Pinpoint the cell where the given text exists, returning its [X, Y] midpoint coordinate. 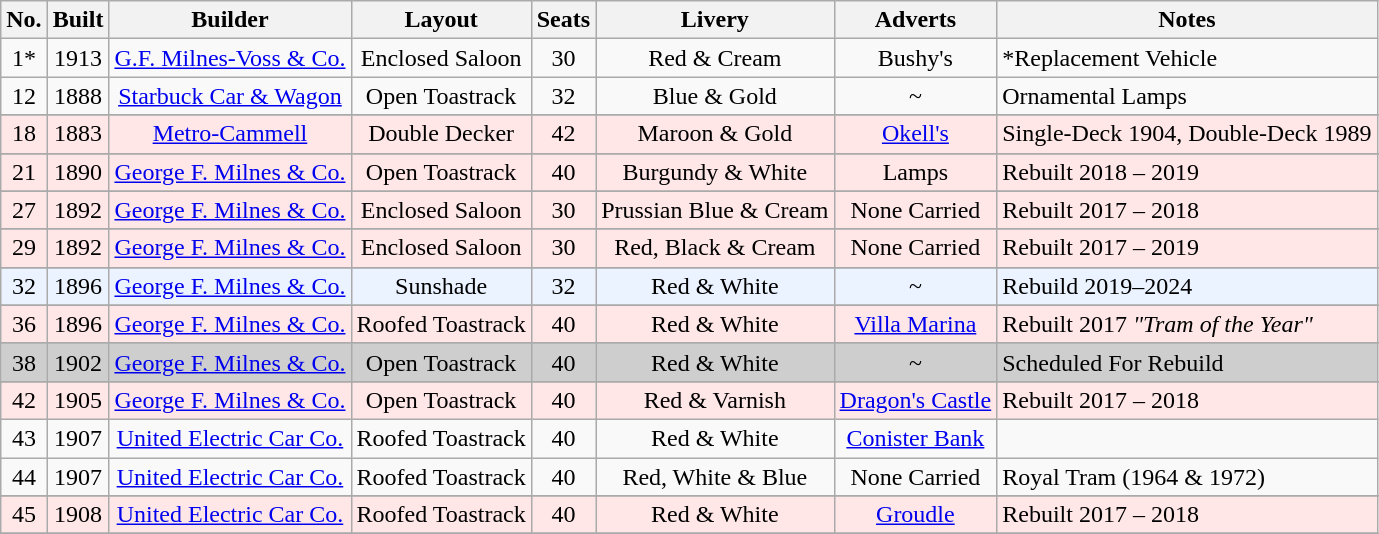
Red & Cream [715, 58]
Rebuilt 2017 "Tram of the Year" [1187, 324]
44 [24, 477]
Groudle [916, 515]
Burgundy & White [715, 172]
Dragon's Castle [916, 400]
Scheduled For Rebuild [1187, 362]
Prussian Blue & Cream [715, 210]
Red & Varnish [715, 400]
Starbuck Car & Wagon [230, 96]
45 [24, 515]
18 [24, 134]
Conister Bank [916, 438]
1902 [78, 362]
Lamps [916, 172]
Double Decker [441, 134]
21 [24, 172]
43 [24, 438]
Layout [441, 20]
Rebuilt 2018 – 2019 [1187, 172]
1883 [78, 134]
Adverts [916, 20]
Maroon & Gold [715, 134]
Notes [1187, 20]
27 [24, 210]
Royal Tram (1964 & 1972) [1187, 477]
Livery [715, 20]
36 [24, 324]
Blue & Gold [715, 96]
Okell's [916, 134]
Red, White & Blue [715, 477]
Metro-Cammell [230, 134]
Sunshade [441, 286]
Built [78, 20]
Ornamental Lamps [1187, 96]
No. [24, 20]
38 [24, 362]
Villa Marina [916, 324]
Bushy's [916, 58]
1888 [78, 96]
29 [24, 248]
Single-Deck 1904, Double-Deck 1989 [1187, 134]
Seats [563, 20]
1890 [78, 172]
Rebuild 2019–2024 [1187, 286]
1905 [78, 400]
Rebuilt 2017 – 2019 [1187, 248]
Builder [230, 20]
G.F. Milnes-Voss & Co. [230, 58]
1913 [78, 58]
*Replacement Vehicle [1187, 58]
Red, Black & Cream [715, 248]
12 [24, 96]
1908 [78, 515]
1* [24, 58]
